Search for the cell housing the specified text and yield its (x, y) center coordinate. 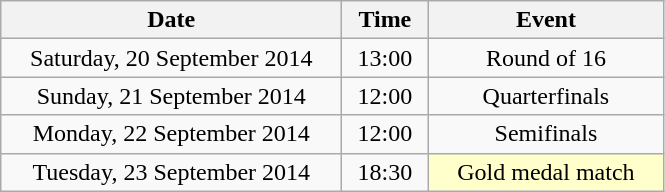
Sunday, 21 September 2014 (172, 96)
Time (385, 20)
Tuesday, 23 September 2014 (172, 172)
18:30 (385, 172)
Saturday, 20 September 2014 (172, 58)
Round of 16 (546, 58)
Semifinals (546, 134)
Monday, 22 September 2014 (172, 134)
Quarterfinals (546, 96)
Gold medal match (546, 172)
Date (172, 20)
Event (546, 20)
13:00 (385, 58)
